Find where the given text appears and provide that cell's center as [x, y] coordinate. 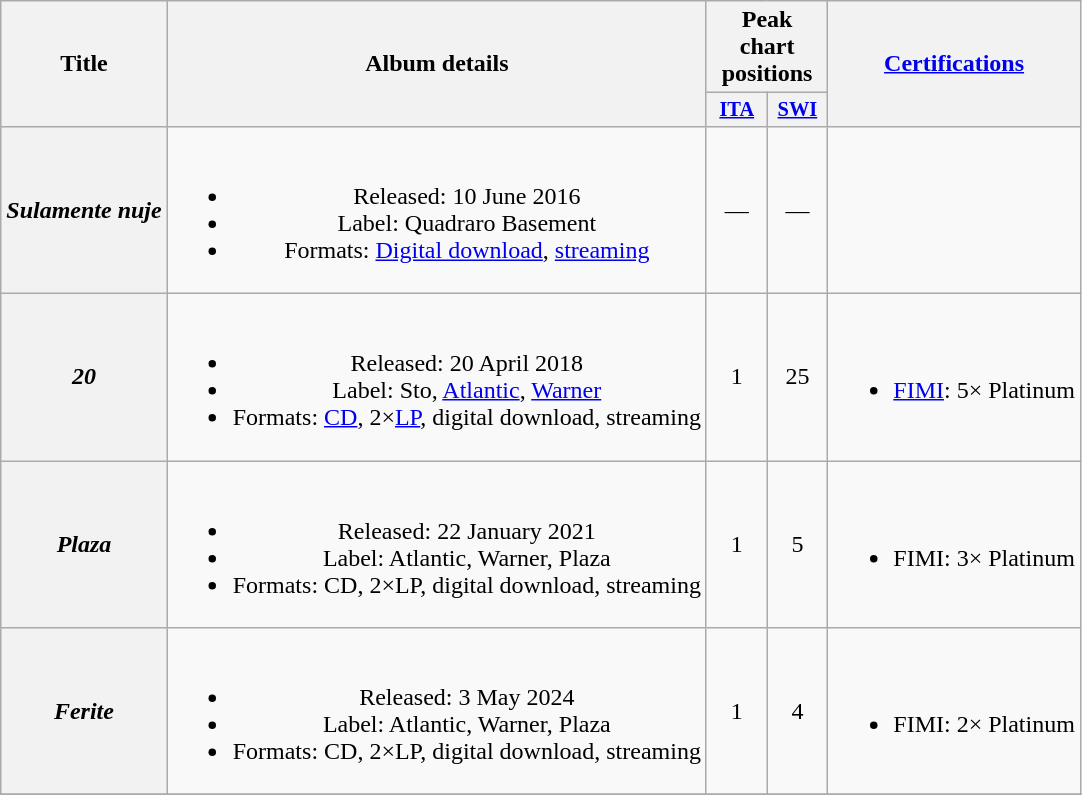
Sulamente nuje [84, 210]
Released: 22 January 2021Label: Atlantic, Warner, PlazaFormats: CD, 2×LP, digital download, streaming [436, 544]
Title [84, 64]
Released: 10 June 2016Label: Quadraro BasementFormats: Digital download, streaming [436, 210]
25 [798, 378]
FIMI: 3× Platinum [954, 544]
FIMI: 5× Platinum [954, 378]
Peak chart positions [766, 47]
ITA [736, 110]
Certifications [954, 64]
5 [798, 544]
20 [84, 378]
Released: 20 April 2018Label: Sto, Atlantic, WarnerFormats: CD, 2×LP, digital download, streaming [436, 378]
Plaza [84, 544]
Released: 3 May 2024Label: Atlantic, Warner, PlazaFormats: CD, 2×LP, digital download, streaming [436, 712]
FIMI: 2× Platinum [954, 712]
Album details [436, 64]
Ferite [84, 712]
SWI [798, 110]
4 [798, 712]
